Return the (X, Y) coordinate for the center point of the cell that contains the specified text.  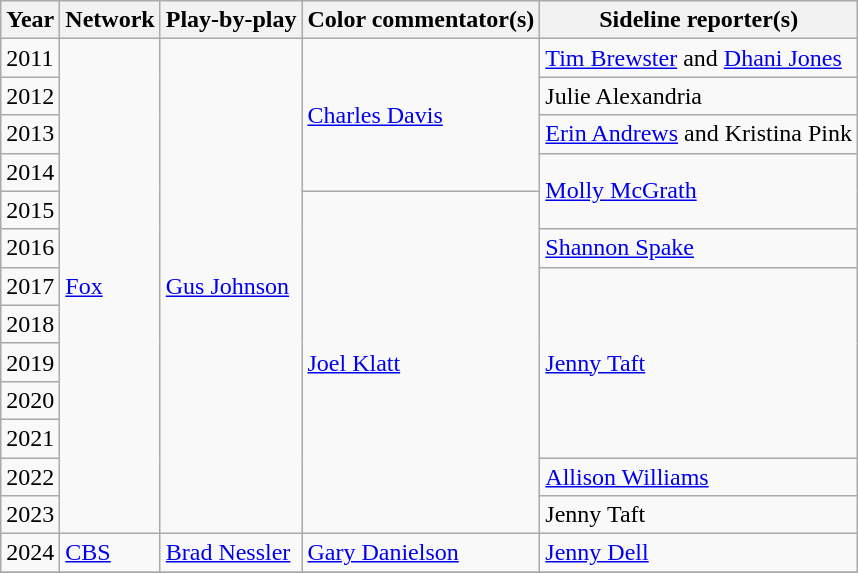
Gus Johnson (231, 286)
2016 (30, 248)
2015 (30, 210)
Shannon Spake (699, 248)
2014 (30, 172)
Tim Brewster and Dhani Jones (699, 58)
2013 (30, 134)
Charles Davis (421, 115)
Joel Klatt (421, 362)
2020 (30, 400)
Year (30, 20)
Erin Andrews and Kristina Pink (699, 134)
Gary Danielson (421, 553)
2018 (30, 324)
Julie Alexandria (699, 96)
Play-by-play (231, 20)
2012 (30, 96)
2011 (30, 58)
Jenny Dell (699, 553)
Network (110, 20)
Sideline reporter(s) (699, 20)
2019 (30, 362)
Fox (110, 286)
CBS (110, 553)
2023 (30, 515)
Brad Nessler (231, 553)
2017 (30, 286)
Color commentator(s) (421, 20)
Allison Williams (699, 477)
2021 (30, 438)
2022 (30, 477)
Molly McGrath (699, 191)
2024 (30, 553)
